Capture the cell that displays the provided text and extract its (x, y) central coordinate. 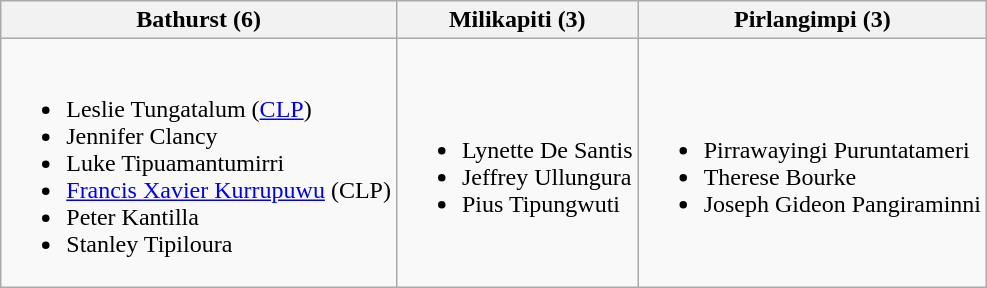
Milikapiti (3) (517, 20)
Leslie Tungatalum (CLP)Jennifer ClancyLuke TipuamantumirriFrancis Xavier Kurrupuwu (CLP)Peter KantillaStanley Tipiloura (199, 163)
Bathurst (6) (199, 20)
Pirlangimpi (3) (812, 20)
Lynette De SantisJeffrey UllunguraPius Tipungwuti (517, 163)
Pirrawayingi PuruntatameriTherese BourkeJoseph Gideon Pangiraminni (812, 163)
